Pinpoint the cell where the given text exists, returning its (X, Y) midpoint coordinate. 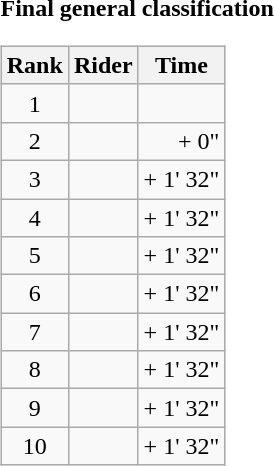
Time (182, 65)
2 (34, 141)
4 (34, 217)
+ 0" (182, 141)
10 (34, 446)
7 (34, 332)
Rider (103, 65)
1 (34, 103)
5 (34, 256)
9 (34, 408)
3 (34, 179)
8 (34, 370)
Rank (34, 65)
6 (34, 294)
